Identify which cell holds the provided text, then report its (X, Y) central coordinate. 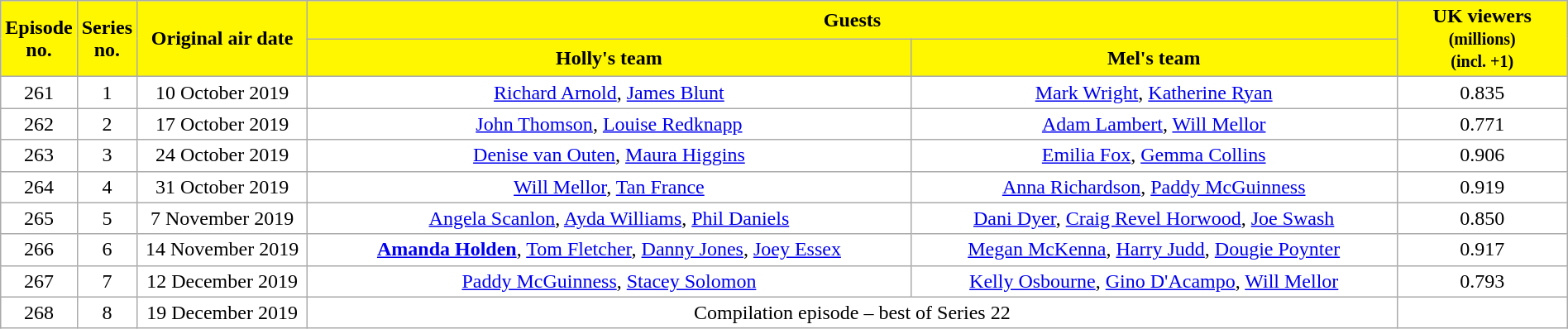
19 December 2019 (222, 312)
267 (39, 281)
0.850 (1482, 218)
14 November 2019 (222, 250)
Megan McKenna, Harry Judd, Dougie Poynter (1154, 250)
8 (107, 312)
6 (107, 250)
265 (39, 218)
5 (107, 218)
268 (39, 312)
263 (39, 155)
John Thomson, Louise Redknapp (610, 124)
0.917 (1482, 250)
Amanda Holden, Tom Fletcher, Danny Jones, Joey Essex (610, 250)
17 October 2019 (222, 124)
31 October 2019 (222, 187)
7 (107, 281)
0.835 (1482, 93)
UK viewers (millions)(incl. +1) (1482, 39)
Dani Dyer, Craig Revel Horwood, Joe Swash (1154, 218)
Holly's team (610, 58)
0.906 (1482, 155)
0.919 (1482, 187)
Episodeno. (39, 39)
0.793 (1482, 281)
Angela Scanlon, Ayda Williams, Phil Daniels (610, 218)
Emilia Fox, Gemma Collins (1154, 155)
2 (107, 124)
Denise van Outen, Maura Higgins (610, 155)
12 December 2019 (222, 281)
261 (39, 93)
Mark Wright, Katherine Ryan (1154, 93)
Compilation episode – best of Series 22 (853, 312)
266 (39, 250)
Paddy McGuinness, Stacey Solomon (610, 281)
Guests (853, 20)
7 November 2019 (222, 218)
Will Mellor, Tan France (610, 187)
Original air date (222, 39)
3 (107, 155)
Adam Lambert, Will Mellor (1154, 124)
24 October 2019 (222, 155)
Seriesno. (107, 39)
262 (39, 124)
4 (107, 187)
Richard Arnold, James Blunt (610, 93)
Mel's team (1154, 58)
0.771 (1482, 124)
Anna Richardson, Paddy McGuinness (1154, 187)
1 (107, 93)
10 October 2019 (222, 93)
264 (39, 187)
Kelly Osbourne, Gino D'Acampo, Will Mellor (1154, 281)
